Scan for the cell matching the given text and deliver its [X, Y] coordinate at center. 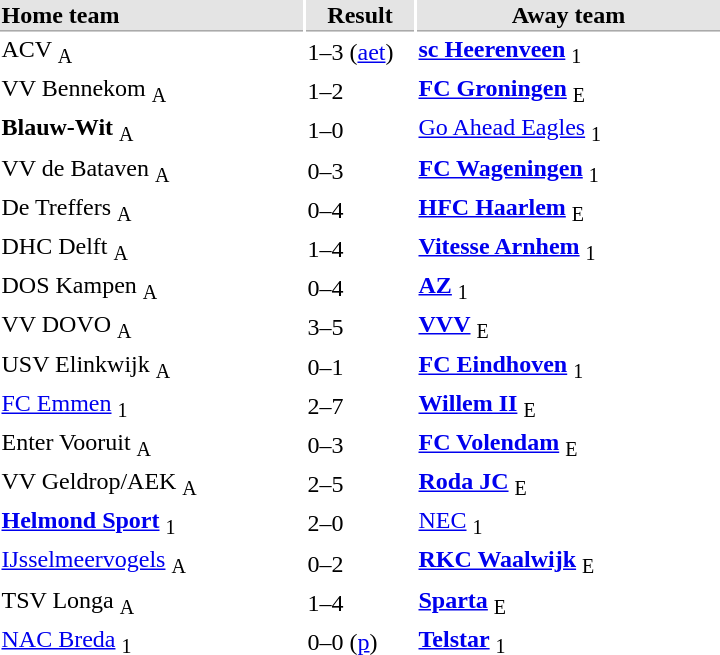
1–2 [360, 92]
Willem II E [568, 406]
Roda JC E [568, 485]
Enter Vooruit A [152, 445]
FC Groningen E [568, 92]
VV Bennekom A [152, 92]
0–2 [360, 563]
1–3 (aet) [360, 52]
Result [360, 16]
1–0 [360, 131]
USV Elinkwijk A [152, 367]
IJsselmeervogels A [152, 563]
FC Emmen 1 [152, 406]
Home team [152, 16]
TSV Longa A [152, 602]
FC Volendam E [568, 445]
VV DOVO A [152, 327]
NEC 1 [568, 524]
DHC Delft A [152, 249]
De Treffers A [152, 210]
Helmond Sport 1 [152, 524]
0–1 [360, 367]
2–0 [360, 524]
FC Eindhoven 1 [568, 367]
Go Ahead Eagles 1 [568, 131]
VV de Bataven A [152, 170]
ACV A [152, 52]
RKC Waalwijk E [568, 563]
Blauw-Wit A [152, 131]
DOS Kampen A [152, 288]
2–7 [360, 406]
HFC Haarlem E [568, 210]
2–5 [360, 485]
FC Wageningen 1 [568, 170]
VVV E [568, 327]
VV Geldrop/AEK A [152, 485]
AZ 1 [568, 288]
Away team [568, 16]
3–5 [360, 327]
Vitesse Arnhem 1 [568, 249]
sc Heerenveen 1 [568, 52]
Sparta E [568, 602]
